Pinpoint the cell where the given text exists, returning its [x, y] midpoint coordinate. 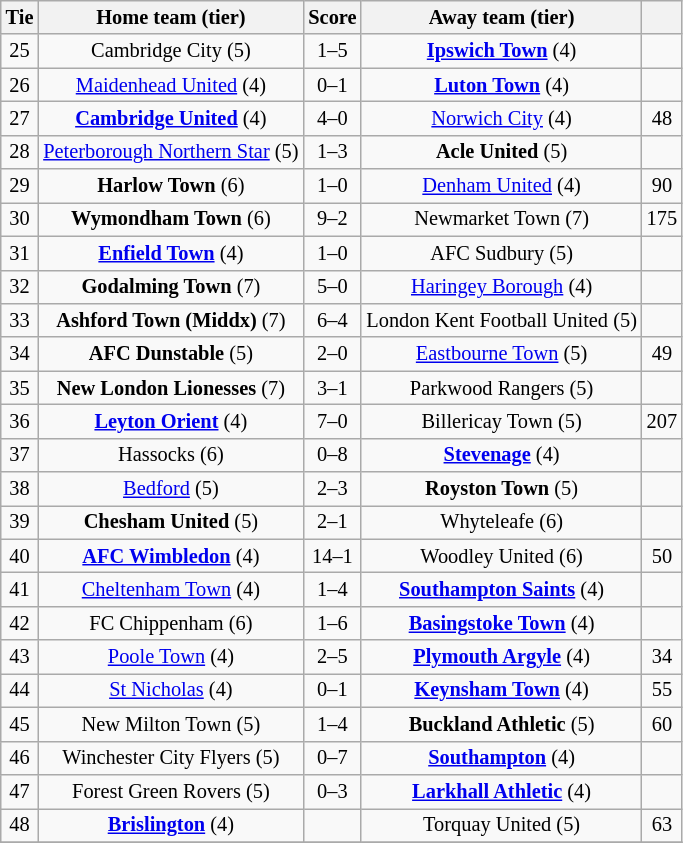
60 [662, 724]
Away team (tier) [501, 17]
Harlow Town (6) [170, 186]
Southampton (4) [501, 758]
AFC Wimbledon (4) [170, 556]
Buckland Athletic (5) [501, 724]
2–1 [332, 522]
90 [662, 186]
Whyteleafe (6) [501, 522]
Wymondham Town (6) [170, 219]
36 [20, 421]
47 [20, 791]
29 [20, 186]
Larkhall Athletic (4) [501, 791]
Leyton Orient (4) [170, 421]
46 [20, 758]
1–3 [332, 152]
AFC Dunstable (5) [170, 354]
2–3 [332, 489]
St Nicholas (4) [170, 690]
50 [662, 556]
43 [20, 657]
14–1 [332, 556]
49 [662, 354]
0–3 [332, 791]
2–5 [332, 657]
Woodley United (6) [501, 556]
1–5 [332, 51]
0–8 [332, 455]
Peterborough Northern Star (5) [170, 152]
Torquay United (5) [501, 825]
Enfield Town (4) [170, 253]
35 [20, 388]
Tie [20, 17]
Brislington (4) [170, 825]
45 [20, 724]
Haringey Borough (4) [501, 287]
London Kent Football United (5) [501, 320]
Forest Green Rovers (5) [170, 791]
6–4 [332, 320]
Home team (tier) [170, 17]
7–0 [332, 421]
Maidenhead United (4) [170, 85]
Cambridge United (4) [170, 118]
FC Chippenham (6) [170, 623]
44 [20, 690]
4–0 [332, 118]
32 [20, 287]
Norwich City (4) [501, 118]
Poole Town (4) [170, 657]
63 [662, 825]
5–0 [332, 287]
41 [20, 589]
Basingstoke Town (4) [501, 623]
40 [20, 556]
26 [20, 85]
Bedford (5) [170, 489]
Plymouth Argyle (4) [501, 657]
207 [662, 421]
0–7 [332, 758]
Cheltenham Town (4) [170, 589]
28 [20, 152]
25 [20, 51]
Hassocks (6) [170, 455]
39 [20, 522]
Southampton Saints (4) [501, 589]
1–6 [332, 623]
175 [662, 219]
Royston Town (5) [501, 489]
Keynsham Town (4) [501, 690]
38 [20, 489]
30 [20, 219]
Ashford Town (Middx) (7) [170, 320]
9–2 [332, 219]
Cambridge City (5) [170, 51]
42 [20, 623]
Eastbourne Town (5) [501, 354]
37 [20, 455]
Winchester City Flyers (5) [170, 758]
33 [20, 320]
AFC Sudbury (5) [501, 253]
2–0 [332, 354]
Denham United (4) [501, 186]
Chesham United (5) [170, 522]
3–1 [332, 388]
Parkwood Rangers (5) [501, 388]
New London Lionesses (7) [170, 388]
Score [332, 17]
Ipswich Town (4) [501, 51]
31 [20, 253]
Luton Town (4) [501, 85]
Newmarket Town (7) [501, 219]
Billericay Town (5) [501, 421]
Godalming Town (7) [170, 287]
27 [20, 118]
55 [662, 690]
Stevenage (4) [501, 455]
Acle United (5) [501, 152]
New Milton Town (5) [170, 724]
